Return the [X, Y] coordinate for the center point of the cell that contains the specified text.  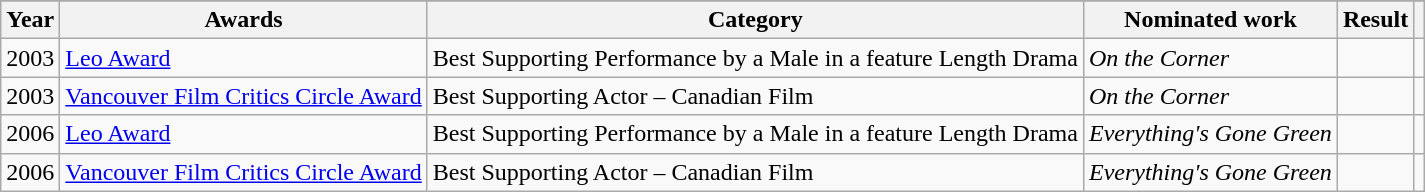
Year [30, 20]
Awards [244, 20]
Category [755, 20]
Nominated work [1210, 20]
Result [1375, 20]
